Output the (X, Y) coordinate of the center of the cell containing the given text.  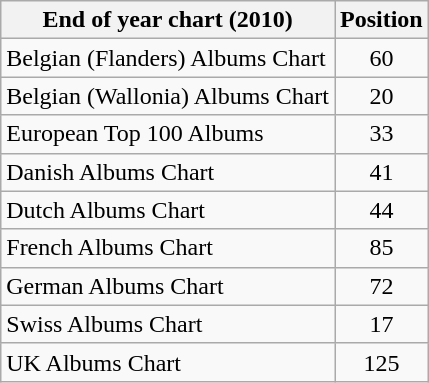
85 (381, 248)
Danish Albums Chart (168, 172)
Position (381, 20)
33 (381, 134)
Dutch Albums Chart (168, 210)
125 (381, 362)
60 (381, 58)
17 (381, 324)
End of year chart (2010) (168, 20)
French Albums Chart (168, 248)
44 (381, 210)
German Albums Chart (168, 286)
Belgian (Wallonia) Albums Chart (168, 96)
Belgian (Flanders) Albums Chart (168, 58)
20 (381, 96)
72 (381, 286)
Swiss Albums Chart (168, 324)
UK Albums Chart (168, 362)
41 (381, 172)
European Top 100 Albums (168, 134)
